Search for the cell housing the specified text and yield its (x, y) center coordinate. 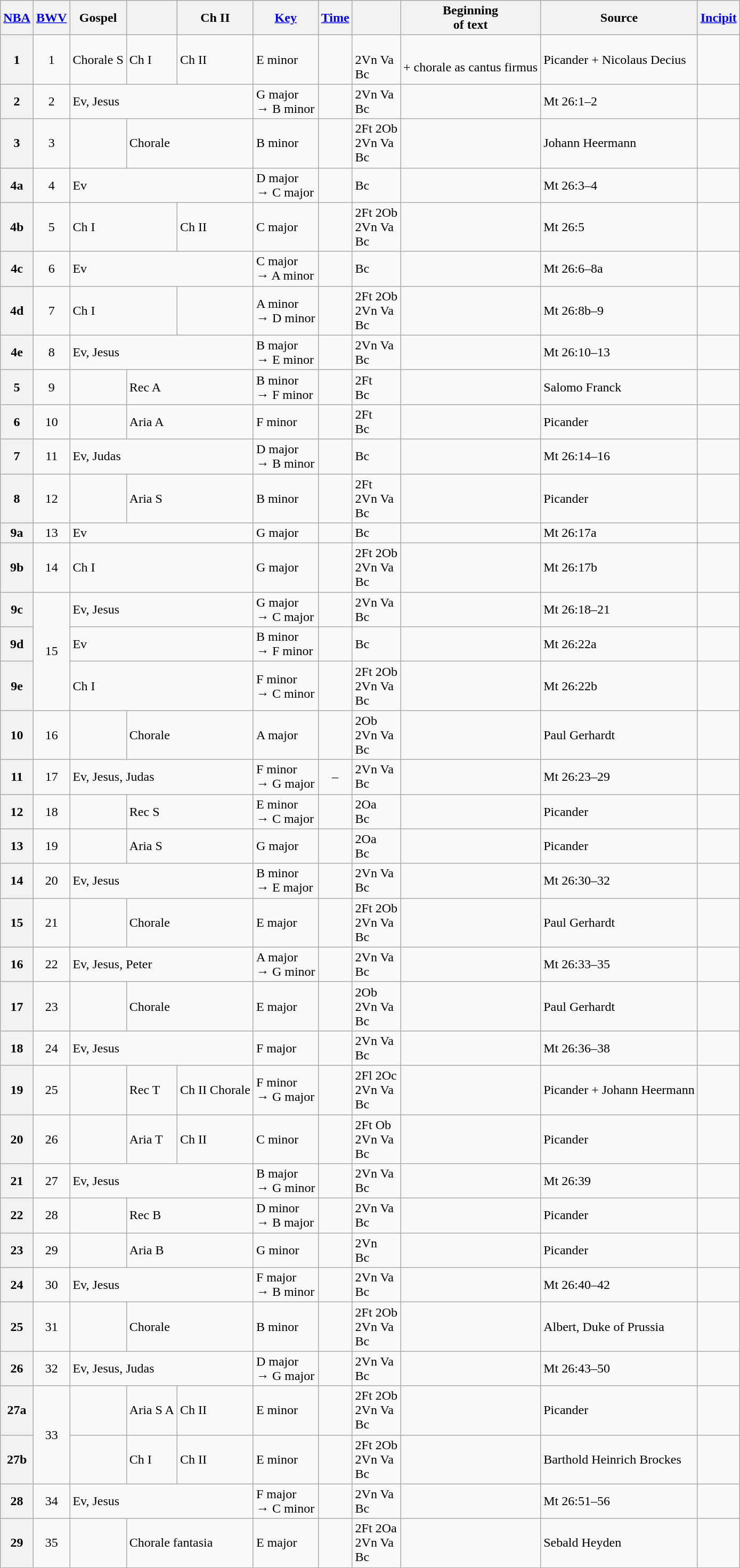
2Fl 2Oc2Vn VaBc (376, 1090)
B major→ G minor (286, 1181)
+ chorale as cantus firmus (471, 60)
– (335, 777)
30 (51, 1285)
Mt 26:17b (619, 568)
Picander + Johann Heermann (619, 1090)
E minor→ C major (286, 812)
Rec B (190, 1215)
Ev, Judas (161, 456)
F minor (286, 422)
9e (17, 686)
Mt 26:43–50 (619, 1369)
4 (51, 185)
4e (17, 353)
35 (51, 1543)
Aria A (190, 422)
Mt 26:17a (619, 533)
Picander + Nicolaus Decius (619, 60)
Rec S (190, 812)
A major→ G minor (286, 964)
Mt 26:6–8a (619, 268)
Ev, Jesus, Peter (161, 964)
B minor→ E major (286, 881)
2Ft Ob2Vn VaBc (376, 1139)
Time (335, 18)
Johann Heermann (619, 143)
Mt 26:8b–9 (619, 311)
Gospel (98, 18)
Mt 26:22a (619, 644)
Mt 26:39 (619, 1181)
9 (51, 387)
A major (286, 735)
9b (17, 568)
4c (17, 268)
Sebald Heyden (619, 1543)
A minor→ D minor (286, 311)
Mt 26:51–56 (619, 1501)
F major→ C minor (286, 1501)
9c (17, 609)
Aria T (151, 1139)
F major (286, 1048)
27b (17, 1459)
D major→ C major (286, 185)
2Ft2Vn VaBc (376, 499)
9d (17, 644)
Chorale S (98, 60)
Mt 26:23–29 (619, 777)
Albert, Duke of Prussia (619, 1327)
G major→ C major (286, 609)
G major→ B minor (286, 101)
D major→ B minor (286, 456)
Mt 26:36–38 (619, 1048)
31 (51, 1327)
Mt 26:22b (619, 686)
Incipit (718, 18)
Mt 26:10–13 (619, 353)
F major→ B minor (286, 1285)
Mt 26:1–2 (619, 101)
4b (17, 227)
Mt 26:5 (619, 227)
27a (17, 1410)
Mt 26:30–32 (619, 881)
B major→ E minor (286, 353)
Rec T (151, 1090)
Aria S A (151, 1410)
C major (286, 227)
Ch II Chorale (215, 1090)
33 (51, 1435)
C minor (286, 1139)
NBA (17, 18)
2Ft 2Oa2Vn VaBc (376, 1543)
G minor (286, 1251)
Mt 26:14–16 (619, 456)
Barthold Heinrich Brockes (619, 1459)
C major→ A minor (286, 268)
4a (17, 185)
BWV (51, 18)
D major→ G major (286, 1369)
Mt 26:18–21 (619, 609)
27 (51, 1181)
34 (51, 1501)
2VnBc (376, 1251)
Mt 26:33–35 (619, 964)
Mt 26:3–4 (619, 185)
9a (17, 533)
4d (17, 311)
Key (286, 18)
Source (619, 18)
32 (51, 1369)
Chorale fantasia (190, 1543)
Rec A (190, 387)
Salomo Franck (619, 387)
D minor→ B major (286, 1215)
Aria B (190, 1251)
Beginningof text (471, 18)
F minor→ C minor (286, 686)
Mt 26:40–42 (619, 1285)
